Return [x, y] of the center of cell containing provided text 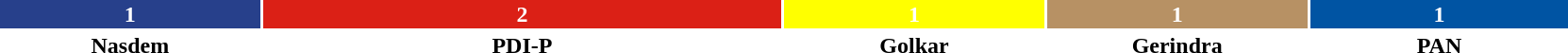
2 [523, 14]
